Provide the [x, y] coordinate of the cell's center where the given text is located.  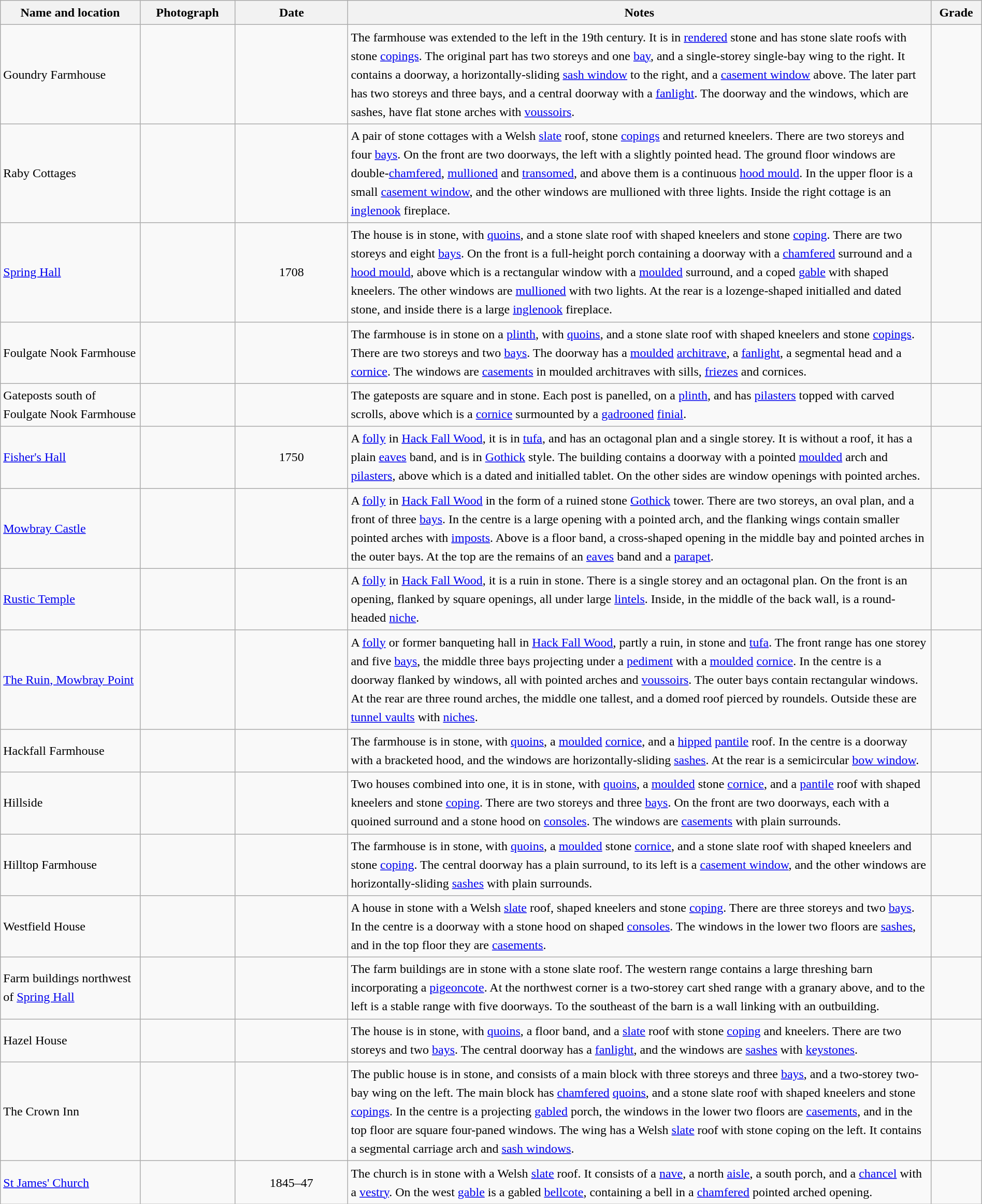
1750 [292, 457]
Goundry Farmhouse [70, 75]
Hazel House [70, 1040]
Name and location [70, 12]
The Crown Inn [70, 1112]
Spring Hall [70, 273]
Rustic Temple [70, 599]
Hillside [70, 803]
Notes [639, 12]
Photograph [187, 12]
Grade [956, 12]
The Ruin, Mowbray Point [70, 680]
1708 [292, 273]
Farm buildings northwest of Spring Hall [70, 988]
Date [292, 12]
St James' Church [70, 1182]
Fisher's Hall [70, 457]
Raby Cottages [70, 173]
1845–47 [292, 1182]
Mowbray Castle [70, 528]
Foulgate Nook Farmhouse [70, 352]
Gateposts south of Foulgate Nook Farmhouse [70, 405]
Westfield House [70, 926]
Hackfall Farmhouse [70, 750]
Hilltop Farmhouse [70, 865]
